Determine the [X, Y] coordinate at the center of the cell enclosing the given text.  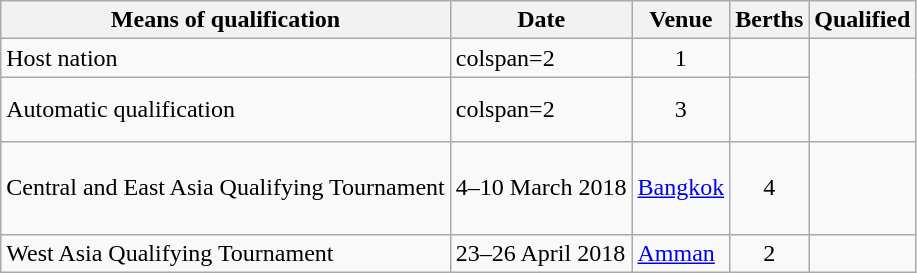
West Asia Qualifying Tournament [226, 253]
Qualified [862, 20]
Bangkok [681, 188]
Central and East Asia Qualifying Tournament [226, 188]
1 [681, 58]
Means of qualification [226, 20]
3 [681, 110]
23–26 April 2018 [541, 253]
Amman [681, 253]
Host nation [226, 58]
4 [770, 188]
Date [541, 20]
Venue [681, 20]
Automatic qualification [226, 110]
Berths [770, 20]
4–10 March 2018 [541, 188]
2 [770, 253]
